For the text-containing cell, return its midpoint in [x, y] coordinate format. 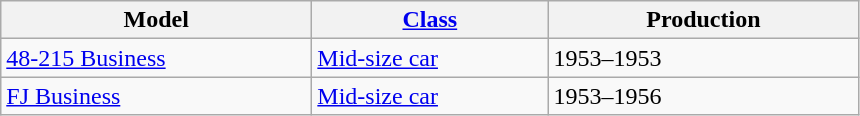
48-215 Business [156, 58]
1953–1956 [704, 96]
1953–1953 [704, 58]
Production [704, 20]
Model [156, 20]
FJ Business [156, 96]
Class [430, 20]
